Locate the cell with the specified text and output its (x, y) center coordinate. 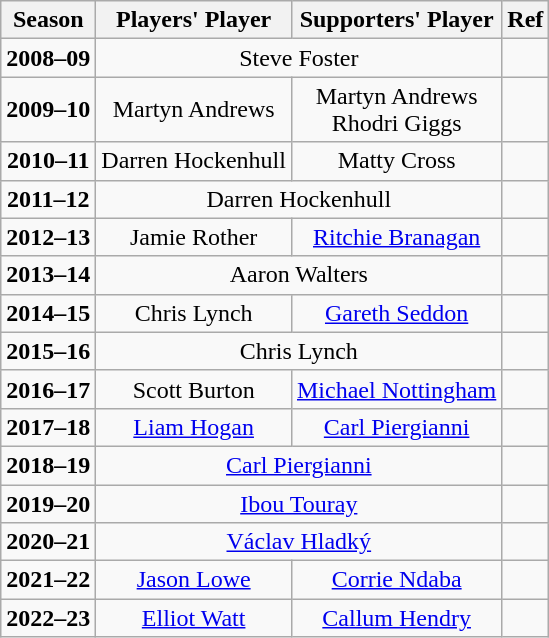
Scott Burton (194, 389)
2020–21 (48, 542)
2017–18 (48, 427)
Jason Lowe (194, 580)
2014–15 (48, 313)
2011–12 (48, 199)
2016–17 (48, 389)
Season (48, 20)
Martyn Andrews Rhodri Giggs (396, 110)
2022–23 (48, 618)
Aaron Walters (299, 275)
Ibou Touray (299, 503)
Matty Cross (396, 161)
Players' Player (194, 20)
Supporters' Player (396, 20)
2019–20 (48, 503)
Václav Hladký (299, 542)
Gareth Seddon (396, 313)
2013–14 (48, 275)
2012–13 (48, 237)
Callum Hendry (396, 618)
Ref (526, 20)
Elliot Watt (194, 618)
Jamie Rother (194, 237)
Corrie Ndaba (396, 580)
2018–19 (48, 465)
Liam Hogan (194, 427)
Martyn Andrews (194, 110)
2021–22 (48, 580)
Steve Foster (299, 58)
2009–10 (48, 110)
2010–11 (48, 161)
Michael Nottingham (396, 389)
2008–09 (48, 58)
Ritchie Branagan (396, 237)
2015–16 (48, 351)
